Identify which cell holds the provided text, then report its (X, Y) central coordinate. 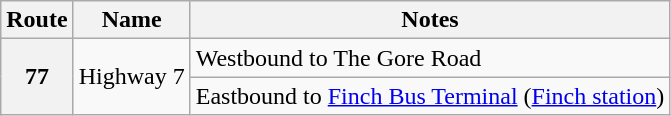
Westbound to The Gore Road (430, 58)
Route (37, 20)
Name (132, 20)
Eastbound to Finch Bus Terminal (Finch station) (430, 96)
Highway 7 (132, 77)
77 (37, 77)
Notes (430, 20)
